Pinpoint the cell where the given text exists, returning its [x, y] midpoint coordinate. 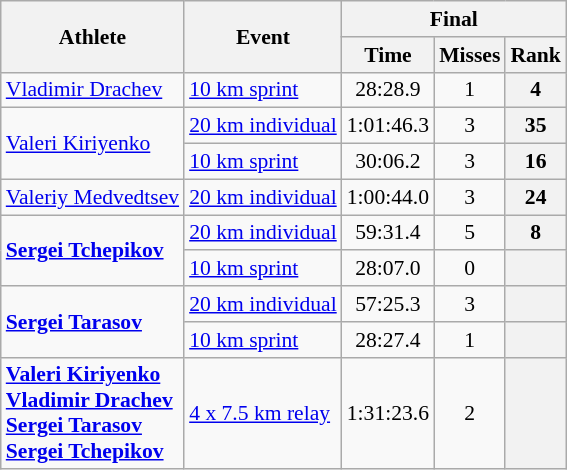
28:28.9 [388, 90]
8 [536, 233]
57:25.3 [388, 304]
Valeri Kiriyenko [92, 144]
35 [536, 126]
Sergei Tchepikov [92, 250]
24 [536, 197]
Misses [470, 55]
16 [536, 162]
Vladimir Drachev [92, 90]
1:31:23.6 [388, 413]
Athlete [92, 36]
1:00:44.0 [388, 197]
Valeriy Medvedtsev [92, 197]
59:31.4 [388, 233]
2 [470, 413]
28:07.0 [388, 269]
5 [470, 233]
Final [454, 19]
1:01:46.3 [388, 126]
Time [388, 55]
Sergei Tarasov [92, 322]
30:06.2 [388, 162]
4 [536, 90]
0 [470, 269]
28:27.4 [388, 340]
4 x 7.5 km relay [263, 413]
Rank [536, 55]
Valeri KiriyenkoVladimir DrachevSergei TarasovSergei Tchepikov [92, 413]
Event [263, 36]
